Provide the [X, Y] coordinate of the cell's center where the given text is located.  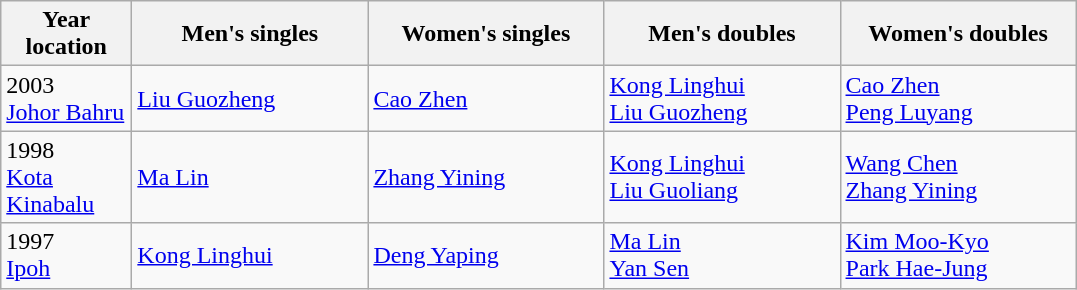
Cao Zhen Peng Luyang [958, 98]
Ma Lin Yan Sen [722, 256]
Zhang Yining [486, 177]
Women's doubles [958, 34]
Men's singles [250, 34]
Kong Linghui Liu Guozheng [722, 98]
Kim Moo-Kyo Park Hae-Jung [958, 256]
Men's doubles [722, 34]
Ma Lin [250, 177]
Deng Yaping [486, 256]
Cao Zhen [486, 98]
Kong Linghui [250, 256]
Wang Chen Zhang Yining [958, 177]
Women's singles [486, 34]
Liu Guozheng [250, 98]
Year location [66, 34]
1998 Kota Kinabalu [66, 177]
2003 Johor Bahru [66, 98]
1997 Ipoh [66, 256]
Kong Linghui Liu Guoliang [722, 177]
